Scan for the cell matching the given text and deliver its (x, y) coordinate at center. 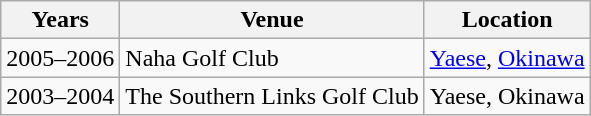
Naha Golf Club (272, 58)
2005–2006 (60, 58)
The Southern Links Golf Club (272, 96)
Years (60, 20)
Location (507, 20)
Venue (272, 20)
2003–2004 (60, 96)
